Scan for the cell matching the given text and deliver its (x, y) coordinate at center. 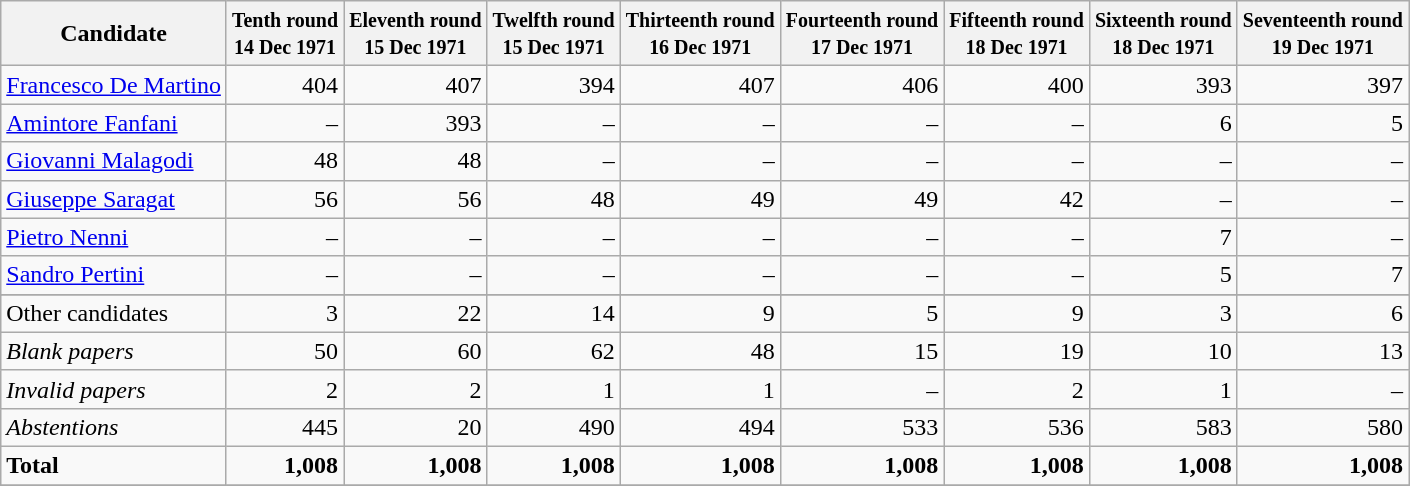
13 (1322, 351)
Eleventh round15 Dec 1971 (416, 34)
Twelfth round15 Dec 1971 (554, 34)
406 (862, 85)
400 (1017, 85)
Fourteenth round17 Dec 1971 (862, 34)
60 (416, 351)
Pietro Nenni (114, 237)
583 (1163, 427)
Tenth round14 Dec 1971 (284, 34)
Thirteenth round16 Dec 1971 (700, 34)
14 (554, 313)
62 (554, 351)
580 (1322, 427)
397 (1322, 85)
Fifteenth round18 Dec 1971 (1017, 34)
Total (114, 465)
42 (1017, 199)
20 (416, 427)
10 (1163, 351)
15 (862, 351)
Sixteenth round18 Dec 1971 (1163, 34)
Blank papers (114, 351)
50 (284, 351)
Invalid papers (114, 389)
Sandro Pertini (114, 275)
404 (284, 85)
494 (700, 427)
536 (1017, 427)
Other candidates (114, 313)
Abstentions (114, 427)
Giovanni Malagodi (114, 161)
Candidate (114, 34)
22 (416, 313)
Amintore Fanfani (114, 123)
533 (862, 427)
394 (554, 85)
Seventeenth round19 Dec 1971 (1322, 34)
445 (284, 427)
Giuseppe Saragat (114, 199)
490 (554, 427)
19 (1017, 351)
Francesco De Martino (114, 85)
